Find where the given text appears and provide that cell's center as [x, y] coordinate. 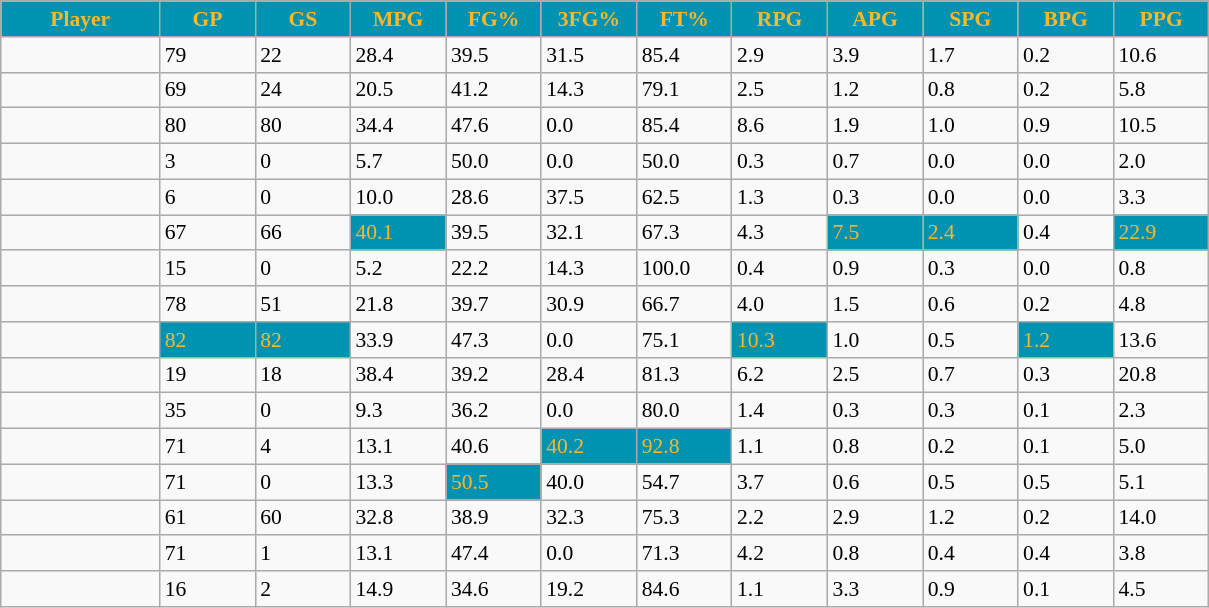
13.6 [1161, 340]
19.2 [588, 589]
19 [208, 375]
4 [302, 447]
61 [208, 518]
16 [208, 589]
2.3 [1161, 411]
10.3 [780, 340]
18 [302, 375]
78 [208, 304]
20.5 [398, 90]
51 [302, 304]
47.3 [494, 340]
79.1 [684, 90]
92.8 [684, 447]
75.1 [684, 340]
BPG [1066, 19]
54.7 [684, 482]
35 [208, 411]
14.9 [398, 589]
31.5 [588, 55]
100.0 [684, 269]
5.7 [398, 162]
66.7 [684, 304]
7.5 [874, 233]
3.7 [780, 482]
Player [80, 19]
6.2 [780, 375]
40.0 [588, 482]
10.0 [398, 197]
67.3 [684, 233]
5.8 [1161, 90]
RPG [780, 19]
38.4 [398, 375]
34.6 [494, 589]
62.5 [684, 197]
50.5 [494, 482]
40.6 [494, 447]
60 [302, 518]
37.5 [588, 197]
10.6 [1161, 55]
15 [208, 269]
40.1 [398, 233]
FT% [684, 19]
4.5 [1161, 589]
3FG% [588, 19]
5.1 [1161, 482]
22.9 [1161, 233]
2.0 [1161, 162]
24 [302, 90]
FG% [494, 19]
66 [302, 233]
36.2 [494, 411]
9.3 [398, 411]
40.2 [588, 447]
80.0 [684, 411]
10.5 [1161, 126]
34.4 [398, 126]
5.0 [1161, 447]
1.5 [874, 304]
75.3 [684, 518]
32.3 [588, 518]
20.8 [1161, 375]
5.2 [398, 269]
30.9 [588, 304]
2.4 [970, 233]
6 [208, 197]
MPG [398, 19]
14.0 [1161, 518]
4.2 [780, 554]
22.2 [494, 269]
79 [208, 55]
28.6 [494, 197]
GS [302, 19]
1.4 [780, 411]
71.3 [684, 554]
81.3 [684, 375]
67 [208, 233]
32.1 [588, 233]
3 [208, 162]
2 [302, 589]
33.9 [398, 340]
1 [302, 554]
41.2 [494, 90]
1.7 [970, 55]
GP [208, 19]
SPG [970, 19]
1.3 [780, 197]
PPG [1161, 19]
3.8 [1161, 554]
4.0 [780, 304]
84.6 [684, 589]
32.8 [398, 518]
69 [208, 90]
39.2 [494, 375]
4.8 [1161, 304]
4.3 [780, 233]
13.3 [398, 482]
APG [874, 19]
39.7 [494, 304]
47.6 [494, 126]
47.4 [494, 554]
2.2 [780, 518]
38.9 [494, 518]
22 [302, 55]
21.8 [398, 304]
3.9 [874, 55]
8.6 [780, 126]
1.9 [874, 126]
